From the cell containing the given text, extract its center point as (x, y) coordinate. 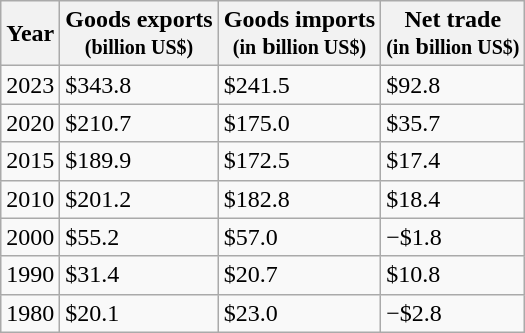
2000 (30, 237)
$343.8 (139, 85)
$241.5 (299, 85)
$182.8 (299, 199)
$35.7 (453, 123)
2023 (30, 85)
2015 (30, 161)
$92.8 (453, 85)
Net trade(in billion US$) (453, 34)
$55.2 (139, 237)
$172.5 (299, 161)
$57.0 (299, 237)
−$1.8 (453, 237)
$18.4 (453, 199)
1990 (30, 275)
$189.9 (139, 161)
$210.7 (139, 123)
$23.0 (299, 313)
1980 (30, 313)
2020 (30, 123)
$175.0 (299, 123)
Year (30, 34)
$20.7 (299, 275)
−$2.8 (453, 313)
$10.8 (453, 275)
$17.4 (453, 161)
$201.2 (139, 199)
$20.1 (139, 313)
Goods imports(in billion US$) (299, 34)
Goods exports(billion US$) (139, 34)
2010 (30, 199)
$31.4 (139, 275)
